Identify which cell holds the provided text, then report its [X, Y] central coordinate. 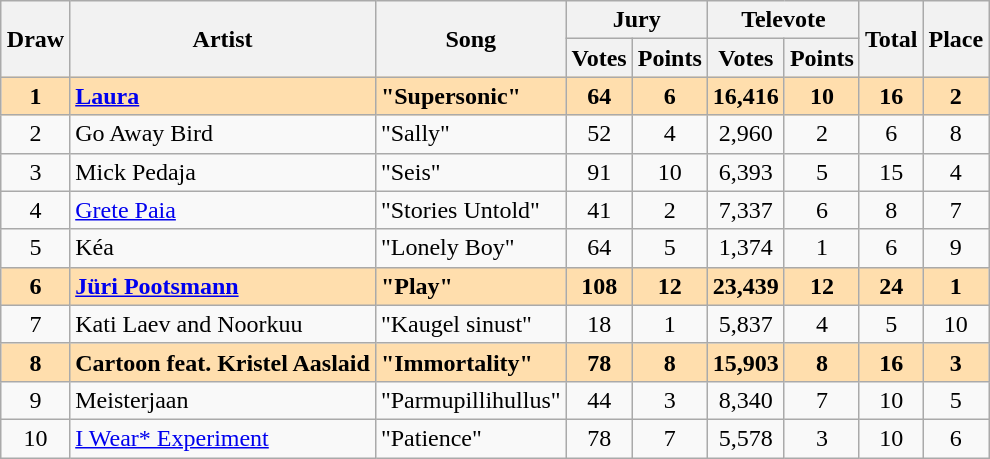
"Lonely Boy" [470, 248]
Laura [223, 96]
I Wear* Experiment [223, 438]
"Seis" [470, 172]
15 [891, 172]
"Patience" [470, 438]
"Supersonic" [470, 96]
18 [599, 324]
24 [891, 286]
44 [599, 400]
15,903 [746, 362]
Meisterjaan [223, 400]
Song [470, 39]
23,439 [746, 286]
Televote [783, 20]
Grete Paia [223, 210]
"Immortality" [470, 362]
91 [599, 172]
5,837 [746, 324]
Mick Pedaja [223, 172]
8,340 [746, 400]
Jüri Pootsmann [223, 286]
7,337 [746, 210]
Go Away Bird [223, 134]
108 [599, 286]
52 [599, 134]
6,393 [746, 172]
16,416 [746, 96]
Cartoon feat. Kristel Aaslaid [223, 362]
"Sally" [470, 134]
2,960 [746, 134]
1,374 [746, 248]
Draw [35, 39]
"Stories Untold" [470, 210]
Kéa [223, 248]
5,578 [746, 438]
Artist [223, 39]
Kati Laev and Noorkuu [223, 324]
"Kaugel sinust" [470, 324]
"Parmupillihullus" [470, 400]
Jury [636, 20]
41 [599, 210]
"Play" [470, 286]
Place [956, 39]
Total [891, 39]
